Provide the [X, Y] coordinate of the cell's center where the given text is located.  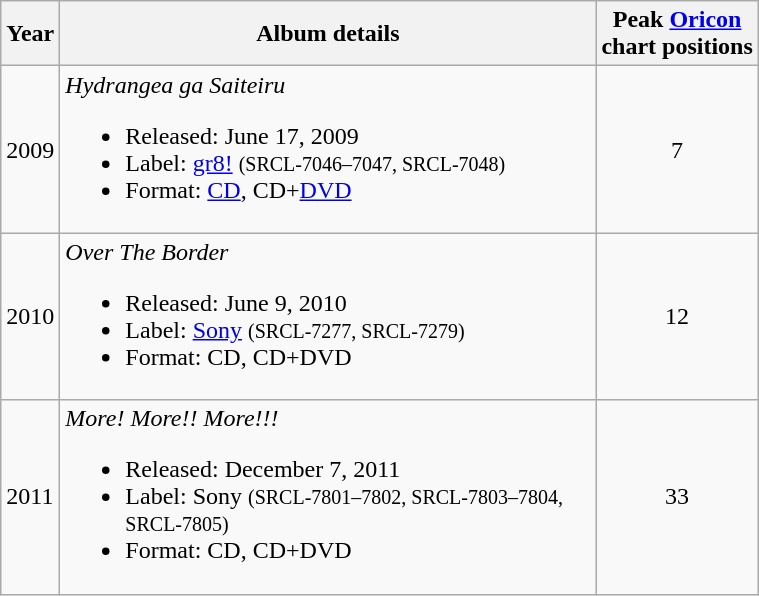
2011 [30, 497]
More! More!! More!!!Released: December 7, 2011Label: Sony (SRCL-7801–7802, SRCL-7803–7804, SRCL-7805)Format: CD, CD+DVD [328, 497]
Over The BorderReleased: June 9, 2010Label: Sony (SRCL-7277, SRCL-7279)Format: CD, CD+DVD [328, 316]
2009 [30, 150]
2010 [30, 316]
33 [677, 497]
Album details [328, 34]
7 [677, 150]
Peak Oricon chart positions [677, 34]
Hydrangea ga SaiteiruReleased: June 17, 2009Label: gr8! (SRCL-7046–7047, SRCL-7048)Format: CD, CD+DVD [328, 150]
Year [30, 34]
12 [677, 316]
